Extract the (X, Y) coordinate from the center of the cell holding the provided text.  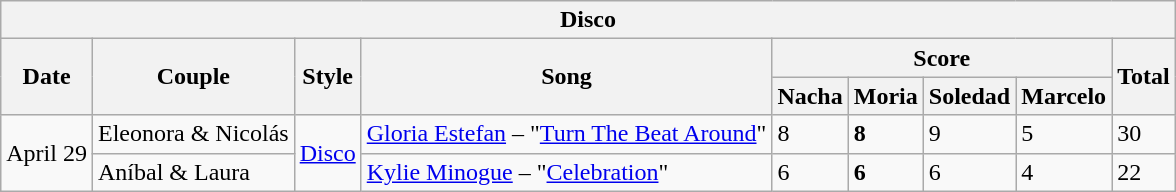
5 (1064, 134)
9 (969, 134)
Marcelo (1064, 96)
Total (1144, 77)
Couple (193, 77)
April 29 (47, 153)
22 (1144, 172)
Moria (886, 96)
Soledad (969, 96)
Eleonora & Nicolás (193, 134)
Aníbal & Laura (193, 172)
4 (1064, 172)
30 (1144, 134)
Gloria Estefan – "Turn The Beat Around" (566, 134)
Kylie Minogue – "Celebration" (566, 172)
Date (47, 77)
Song (566, 77)
Score (942, 58)
Style (328, 77)
Nacha (810, 96)
